For the text-containing cell, return its midpoint in (X, Y) coordinate format. 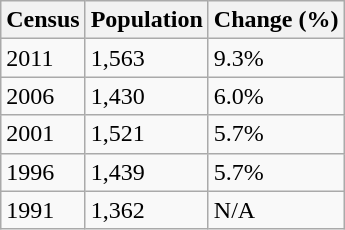
Change (%) (276, 20)
1996 (43, 172)
Census (43, 20)
2006 (43, 96)
6.0% (276, 96)
1991 (43, 210)
1,439 (146, 172)
Population (146, 20)
N/A (276, 210)
2011 (43, 58)
9.3% (276, 58)
1,563 (146, 58)
2001 (43, 134)
1,362 (146, 210)
1,521 (146, 134)
1,430 (146, 96)
